Search for the cell housing the specified text and yield its (x, y) center coordinate. 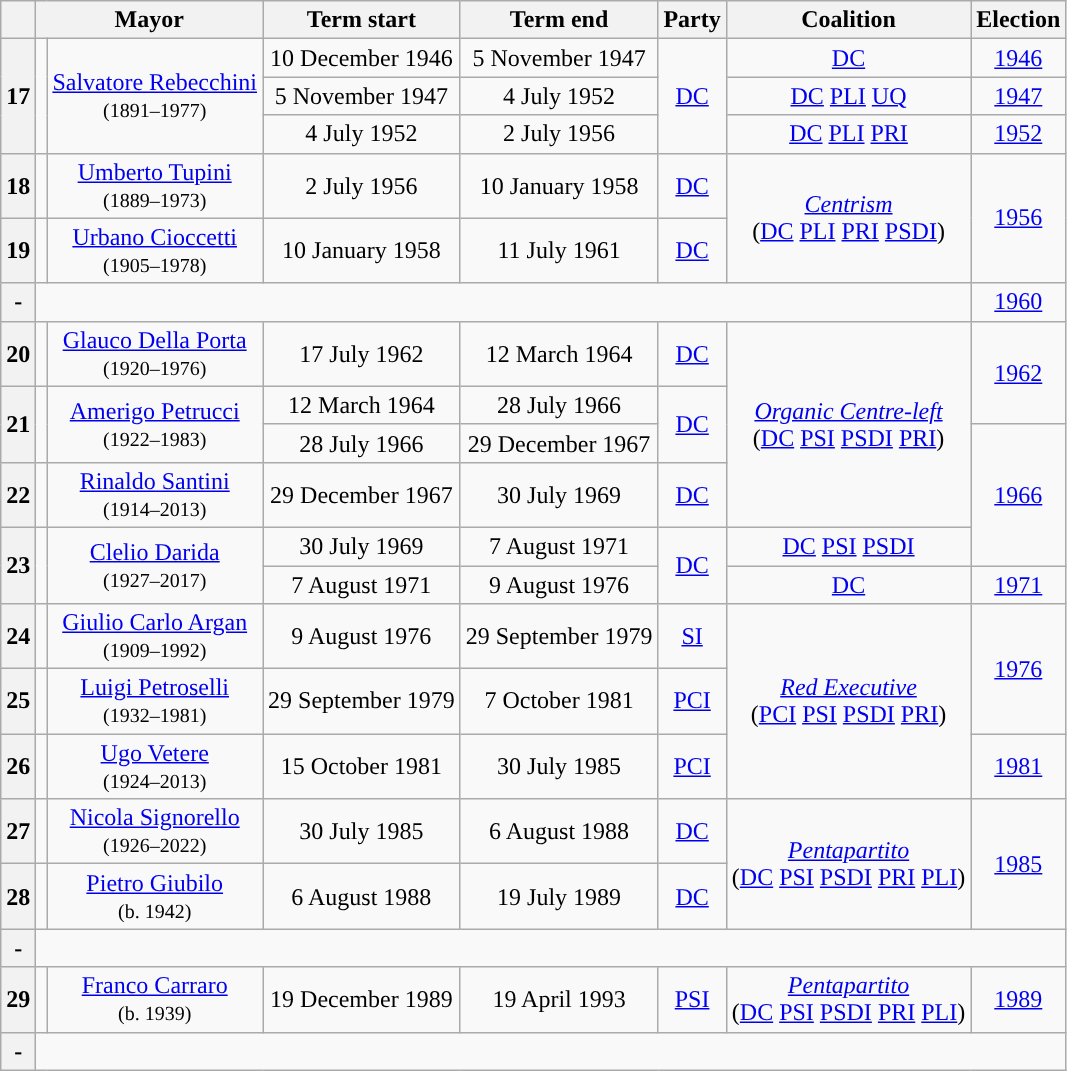
Clelio Darida(1927–2017) (155, 565)
Term start (362, 20)
1947 (1018, 96)
28 (18, 896)
1985 (1018, 864)
1956 (1018, 218)
21 (18, 424)
15 October 1981 (362, 766)
27 (18, 832)
DC PLI PRI (848, 134)
PSI (692, 1000)
10 December 1946 (362, 58)
Organic Centre-left(DC PSI PSDI PRI) (848, 424)
20 (18, 354)
Giulio Carlo Argan(1909–1992) (155, 636)
Franco Carraro(b. 1939) (155, 1000)
Urbano Cioccetti(1905–1978) (155, 250)
17 (18, 96)
Term end (559, 20)
Nicola Signorello(1926–2022) (155, 832)
Pietro Giubilo(b. 1942) (155, 896)
26 (18, 766)
1946 (1018, 58)
1971 (1018, 585)
Amerigo Petrucci(1922–1983) (155, 424)
22 (18, 494)
23 (18, 565)
17 July 1962 (362, 354)
1976 (1018, 669)
19 July 1989 (559, 896)
Centrism(DC PLI PRI PSDI) (848, 218)
25 (18, 702)
Election (1018, 20)
1962 (1018, 372)
Mayor (150, 20)
1966 (1018, 494)
19 April 1993 (559, 1000)
1989 (1018, 1000)
SI (692, 636)
DC PLI UQ (848, 96)
Party (692, 20)
18 (18, 186)
1981 (1018, 766)
Umberto Tupini(1889–1973) (155, 186)
Red Executive(PCI PSI PSDI PRI) (848, 702)
19 December 1989 (362, 1000)
Glauco Della Porta(1920–1976) (155, 354)
11 July 1961 (559, 250)
DC PSI PSDI (848, 546)
29 (18, 1000)
Rinaldo Santini(1914–2013) (155, 494)
Luigi Petroselli(1932–1981) (155, 702)
7 October 1981 (559, 702)
1952 (1018, 134)
24 (18, 636)
Coalition (848, 20)
19 (18, 250)
1960 (1018, 302)
Salvatore Rebecchini(1891–1977) (155, 96)
Ugo Vetere(1924–2013) (155, 766)
